Identify which cell holds the provided text, then report its (X, Y) central coordinate. 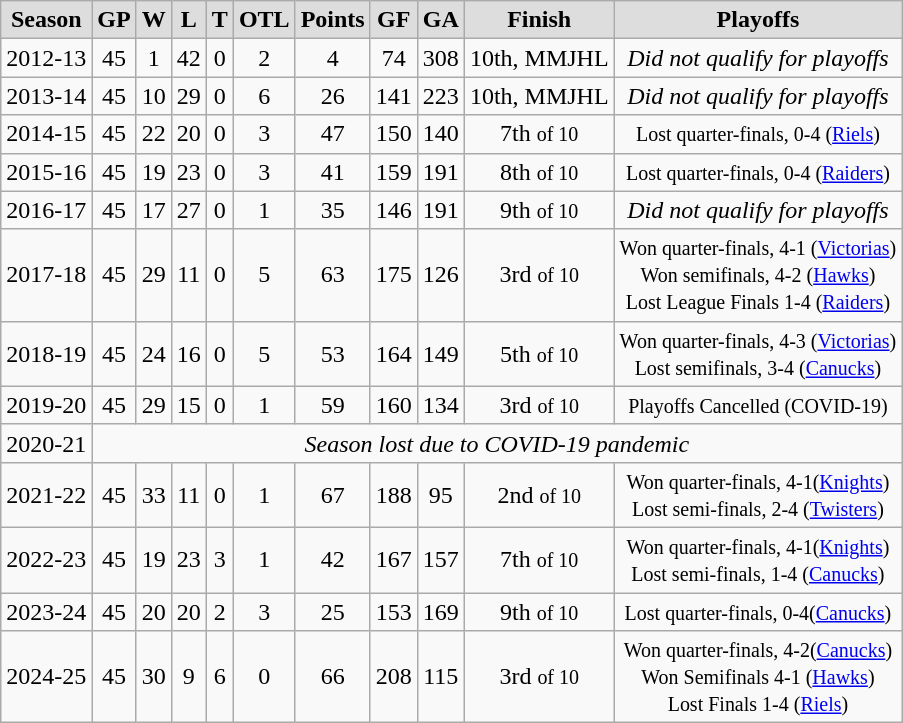
95 (440, 494)
17 (154, 210)
169 (440, 611)
GP (114, 20)
47 (332, 134)
Won quarter-finals, 4-1(Knights)Lost semi-finals, 2-4 (Twisters) (758, 494)
223 (440, 96)
153 (394, 611)
33 (154, 494)
15 (188, 405)
2015-16 (46, 172)
Playoffs (758, 20)
Playoffs Cancelled (COVID-19) (758, 405)
67 (332, 494)
9 (188, 677)
10 (154, 96)
159 (394, 172)
149 (440, 354)
2012-13 (46, 58)
160 (394, 405)
Won quarter-finals, 4-1(Knights)Lost semi-finals, 1-4 (Canucks) (758, 560)
53 (332, 354)
2016-17 (46, 210)
22 (154, 134)
27 (188, 210)
2024-25 (46, 677)
Lost quarter-finals, 0-4 (Raiders) (758, 172)
Finish (539, 20)
164 (394, 354)
146 (394, 210)
30 (154, 677)
Season lost due to COVID-19 pandemic (497, 443)
126 (440, 275)
2020-21 (46, 443)
141 (394, 96)
167 (394, 560)
188 (394, 494)
Points (332, 20)
L (188, 20)
5th of 10 (539, 354)
2018-19 (46, 354)
25 (332, 611)
150 (394, 134)
2013-14 (46, 96)
63 (332, 275)
2019-20 (46, 405)
T (220, 20)
8th of 10 (539, 172)
GA (440, 20)
140 (440, 134)
16 (188, 354)
OTL (264, 20)
74 (394, 58)
W (154, 20)
Lost quarter-finals, 0-4(Canucks) (758, 611)
59 (332, 405)
2017-18 (46, 275)
4 (332, 58)
24 (154, 354)
115 (440, 677)
2023-24 (46, 611)
2022-23 (46, 560)
157 (440, 560)
Won quarter-finals, 4-3 (Victorias)Lost semifinals, 3-4 (Canucks) (758, 354)
Season (46, 20)
2nd of 10 (539, 494)
Won quarter-finals, 4-1 (Victorias)Won semifinals, 4-2 (Hawks)Lost League Finals 1-4 (Raiders) (758, 275)
Lost quarter-finals, 0-4 (Riels) (758, 134)
2021-22 (46, 494)
2014-15 (46, 134)
208 (394, 677)
66 (332, 677)
41 (332, 172)
308 (440, 58)
175 (394, 275)
35 (332, 210)
GF (394, 20)
134 (440, 405)
Won quarter-finals, 4-2(Canucks)Won Semifinals 4-1 (Hawks)Lost Finals 1-4 (Riels) (758, 677)
26 (332, 96)
